Capture the cell that displays the provided text and extract its (X, Y) central coordinate. 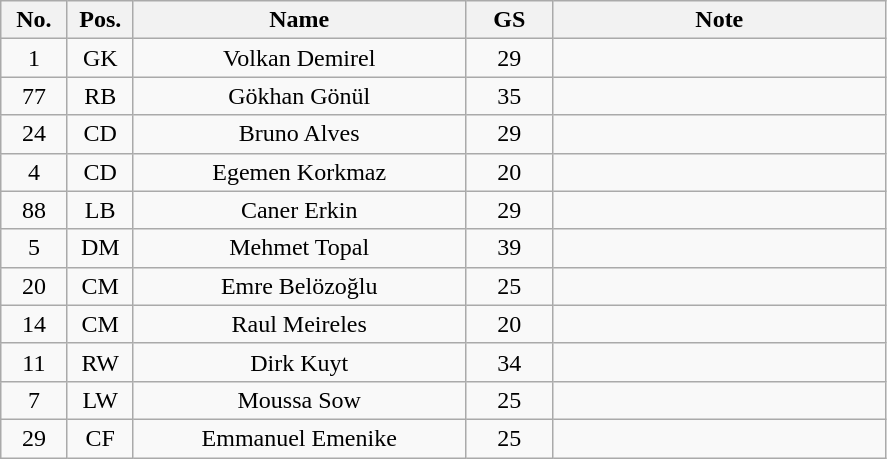
GS (509, 20)
Emre Belözoğlu (299, 286)
39 (509, 248)
Moussa Sow (299, 400)
Raul Meireles (299, 324)
5 (34, 248)
Gökhan Gönül (299, 96)
LW (100, 400)
11 (34, 362)
4 (34, 172)
LB (100, 210)
35 (509, 96)
RW (100, 362)
Bruno Alves (299, 134)
1 (34, 58)
RB (100, 96)
Pos. (100, 20)
Mehmet Topal (299, 248)
24 (34, 134)
Emmanuel Emenike (299, 438)
14 (34, 324)
GK (100, 58)
Caner Erkin (299, 210)
No. (34, 20)
Note (719, 20)
CF (100, 438)
34 (509, 362)
77 (34, 96)
DM (100, 248)
88 (34, 210)
Volkan Demirel (299, 58)
7 (34, 400)
Name (299, 20)
Dirk Kuyt (299, 362)
Egemen Korkmaz (299, 172)
